Pinpoint the cell where the given text exists, returning its [X, Y] midpoint coordinate. 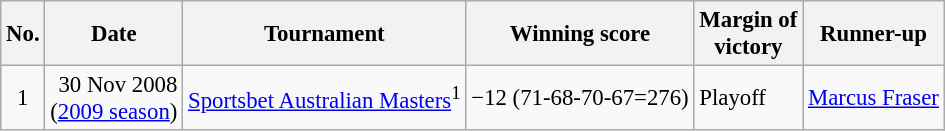
Date [114, 34]
Winning score [580, 34]
Margin ofvictory [748, 34]
Sportsbet Australian Masters1 [324, 98]
Marcus Fraser [874, 98]
Runner-up [874, 34]
30 Nov 2008(2009 season) [114, 98]
No. [23, 34]
−12 (71-68-70-67=276) [580, 98]
Tournament [324, 34]
1 [23, 98]
Playoff [748, 98]
